Provide the (x, y) coordinate of the cell's center where the given text is located.  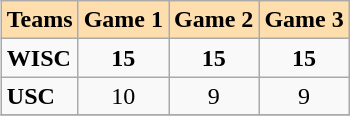
Game 2 (213, 20)
10 (123, 96)
Game 3 (304, 20)
Game 1 (123, 20)
WISC (40, 58)
Teams (40, 20)
USC (40, 96)
